Scan for the cell matching the given text and deliver its (x, y) coordinate at center. 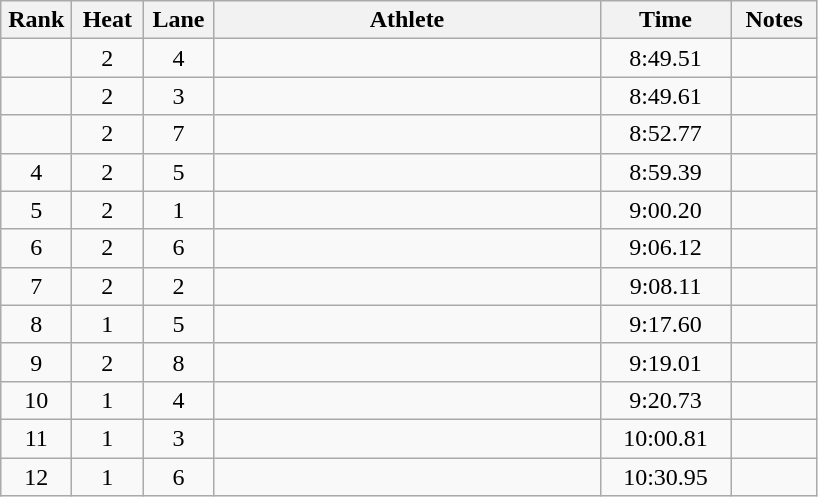
12 (36, 477)
Rank (36, 20)
8:49.51 (666, 58)
9 (36, 362)
11 (36, 438)
10:00.81 (666, 438)
Athlete (407, 20)
8:52.77 (666, 134)
10:30.95 (666, 477)
9:17.60 (666, 324)
9:06.12 (666, 248)
9:08.11 (666, 286)
Heat (108, 20)
10 (36, 400)
9:19.01 (666, 362)
8:49.61 (666, 96)
Lane (178, 20)
8:59.39 (666, 172)
9:20.73 (666, 400)
Notes (774, 20)
Time (666, 20)
9:00.20 (666, 210)
